Detect which cell encompasses the target text, then output its (x, y) center coordinate. 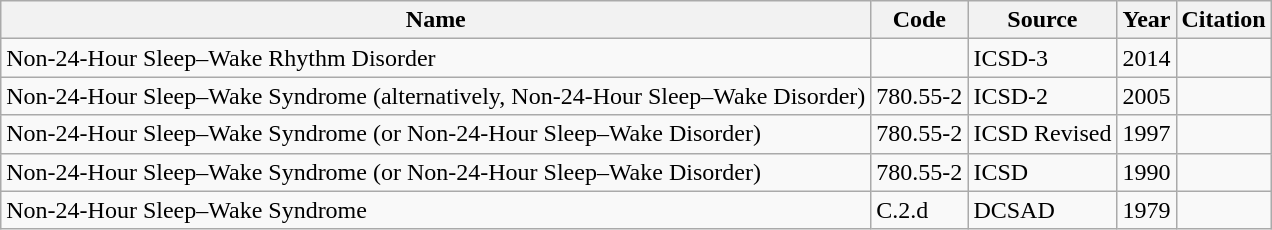
DCSAD (1042, 210)
Non-24-Hour Sleep–Wake Rhythm Disorder (436, 58)
Non-24-Hour Sleep–Wake Syndrome (436, 210)
ICSD-3 (1042, 58)
2005 (1146, 96)
Non-24-Hour Sleep–Wake Syndrome (alternatively, Non-24-Hour Sleep–Wake Disorder) (436, 96)
1979 (1146, 210)
ICSD (1042, 172)
ICSD-2 (1042, 96)
Code (920, 20)
1997 (1146, 134)
Name (436, 20)
Citation (1224, 20)
2014 (1146, 58)
C.2.d (920, 210)
Source (1042, 20)
Year (1146, 20)
1990 (1146, 172)
ICSD Revised (1042, 134)
